Return (x, y) of the center of cell containing provided text 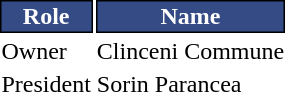
Name (190, 16)
Role (46, 16)
Owner (46, 51)
Clinceni Commune (190, 51)
